Search for the cell housing the specified text and yield its (X, Y) center coordinate. 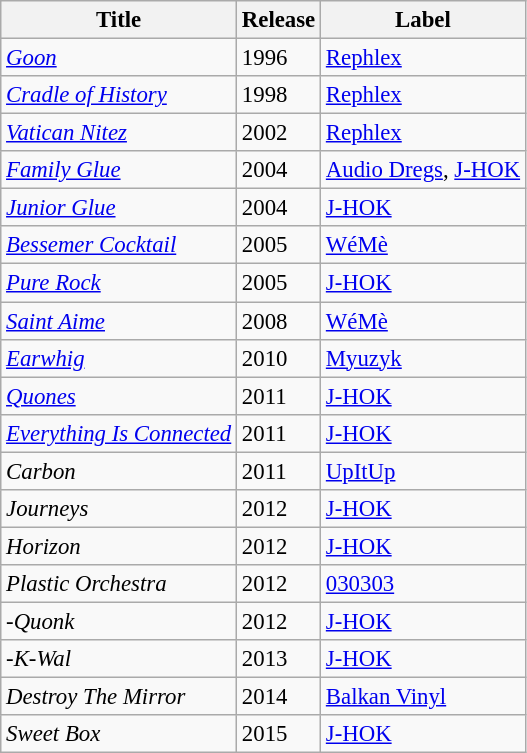
Myuzyk (424, 358)
UpItUp (424, 471)
-K-Wal (119, 659)
2015 (279, 734)
030303 (424, 584)
2013 (279, 659)
2014 (279, 697)
1996 (279, 58)
Saint Aime (119, 321)
Vatican Nitez (119, 133)
Pure Rock (119, 283)
Journeys (119, 509)
2002 (279, 133)
Audio Dregs, J-HOK (424, 170)
Bessemer Cocktail (119, 245)
Family Glue (119, 170)
Title (119, 20)
Destroy The Mirror (119, 697)
1998 (279, 95)
2010 (279, 358)
Carbon (119, 471)
-Quonk (119, 621)
Plastic Orchestra (119, 584)
Goon (119, 58)
Sweet Box (119, 734)
Junior Glue (119, 208)
Earwhig (119, 358)
2008 (279, 321)
Cradle of History (119, 95)
Release (279, 20)
Balkan Vinyl (424, 697)
Horizon (119, 546)
Everything Is Connected (119, 433)
Quones (119, 396)
Label (424, 20)
